Provide the [x, y] coordinate of the cell's center where the given text is located.  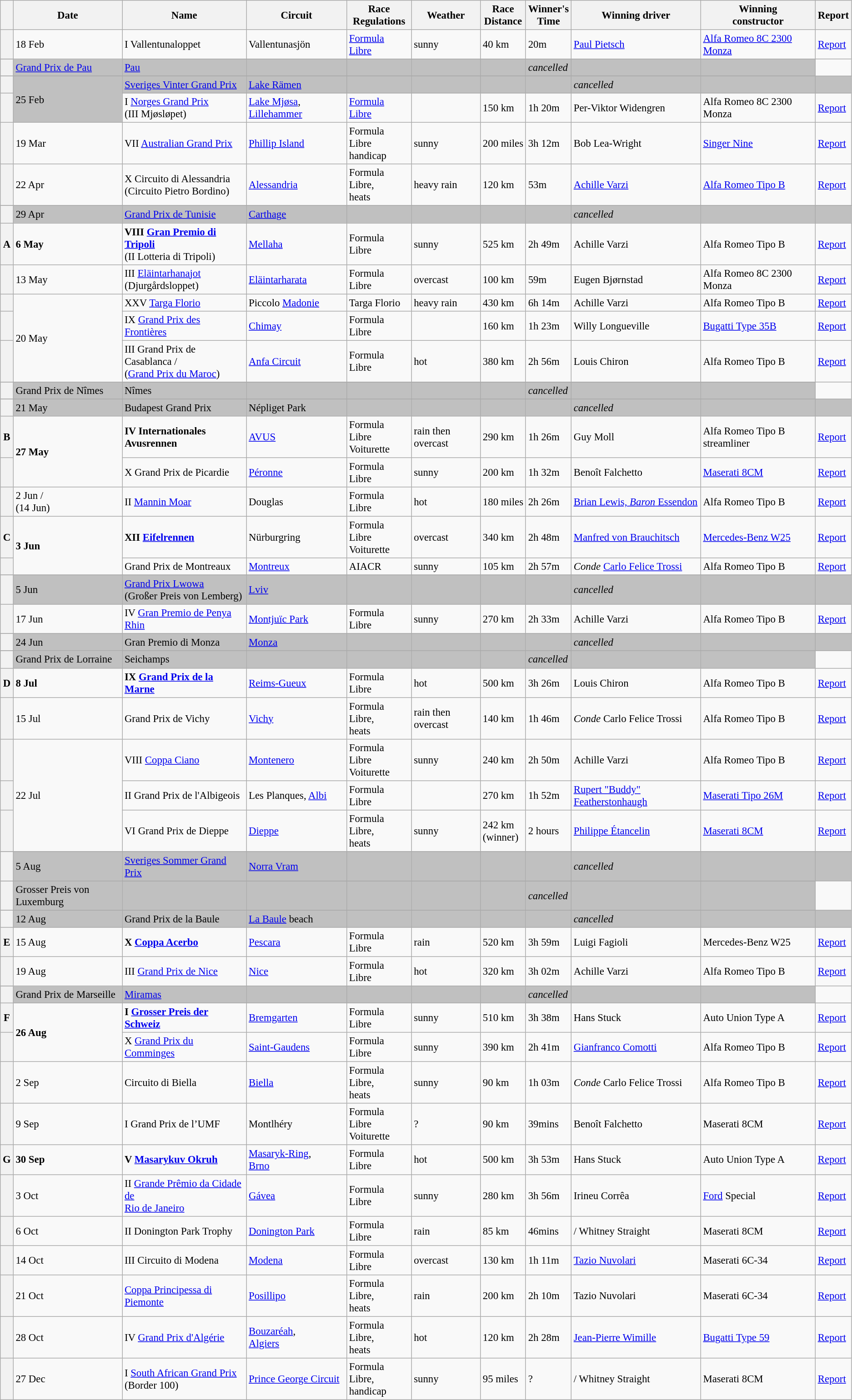
3h 26m [548, 683]
Circuit [296, 15]
RaceRegulations [379, 15]
40 km [503, 45]
3h 38m [548, 1018]
Reims-Gueux [296, 683]
3h 53m [548, 1160]
Biella [296, 1083]
85 km [503, 1231]
19 Aug [68, 972]
C [7, 538]
24 Jun [68, 643]
Eugen Bjørnstad [636, 279]
Pau [185, 68]
Grand Prix Lwowa(Großer Preis von Lemberg) [185, 590]
Bugatti Type 59 [758, 1337]
21 Oct [68, 1295]
Singer Nine [758, 144]
18 Feb [68, 45]
Anfa Circuit [296, 361]
2h 41m [548, 1047]
Maserati Tipo 26M [758, 795]
105 km [503, 567]
Ford Special [758, 1196]
26 Aug [68, 1032]
Eläintarharata [296, 279]
Winning driver [636, 15]
200 miles [503, 144]
Formula Libre,handicap [379, 1379]
Dieppe [296, 831]
Alessandria [296, 185]
Norra Vram [296, 866]
D [7, 683]
280 km [503, 1196]
Philippe Étancelin [636, 831]
430 km [503, 303]
9 Sep [68, 1124]
IV Internationales Avusrennen [185, 437]
Coppa Principessa di Piemonte [185, 1295]
III Circuito di Modena [185, 1260]
5 Aug [68, 866]
II Grand Prix de l'Albigeois [185, 795]
6 Oct [68, 1231]
F [7, 1018]
Bremgarten [296, 1018]
2h 57m [548, 567]
320 km [503, 972]
Donington Park [296, 1231]
1h 52m [548, 795]
II Mannin Moar [185, 502]
Sveriges Sommer Grand Prix [185, 866]
A [7, 244]
I South African Grand Prix(Border 100) [185, 1379]
Alfa Romeo Tipo B streamliner [758, 437]
30 Sep [68, 1160]
1h 32m [548, 473]
2 hours [548, 831]
5 Jun [68, 590]
100 km [503, 279]
17 Jun [68, 619]
E [7, 942]
15 Aug [68, 942]
VII Australian Grand Prix [185, 144]
Douglas [296, 502]
2 Jun /(14 Jun) [68, 502]
8 Jul [68, 683]
Per-Viktor Widengren [636, 108]
6h 14m [548, 303]
Vichy [296, 718]
Montreux [296, 567]
II Donington Park Trophy [185, 1231]
IX Grand Prix de la Marne [185, 683]
1h 46m [548, 718]
2h 48m [548, 538]
Budapest Grand Prix [185, 408]
53m [548, 185]
19 Mar [68, 144]
3h 02m [548, 972]
Montlhéry [296, 1124]
Grand Prix de Montreaux [185, 567]
15 Jul [68, 718]
Brian Lewis, Baron Essendon [636, 502]
I Grosser Preis der Schweiz [185, 1018]
Lake Mjøsa, Lillehammer [296, 108]
X Grand Prix du Comminges [185, 1047]
14 Oct [68, 1260]
21 May [68, 408]
12 Aug [68, 919]
Mellaha [296, 244]
1h 20m [548, 108]
2h 10m [548, 1295]
510 km [503, 1018]
Date [68, 15]
Jean-Pierre Wimille [636, 1337]
2h 33m [548, 619]
Monza [296, 643]
X Coppa Acerbo [185, 942]
380 km [503, 361]
III Grand Prix de Nice [185, 972]
Posillipo [296, 1295]
III Eläintarhanajot(Djurgårdsloppet) [185, 279]
20m [548, 45]
V Masarykuv Okruh [185, 1160]
Gávea [296, 1196]
Masaryk-Ring,Brno [296, 1160]
Seichamps [185, 660]
1h 23m [548, 325]
I Norges Grand Prix (III Mjøsløpet) [185, 108]
Péronne [296, 473]
2 Sep [68, 1083]
X Grand Prix de Picardie [185, 473]
XXV Targa Florio [185, 303]
Formula Librehandicap [379, 144]
VIII Coppa Ciano [185, 760]
340 km [503, 538]
3h 12m [548, 144]
20 May [68, 338]
Montenero [296, 760]
22 Apr [68, 185]
27 Dec [68, 1379]
Winningconstructor [758, 15]
RaceDistance [503, 15]
Gran Premio di Monza [185, 643]
160 km [503, 325]
13 May [68, 279]
Grosser Preis von Luxemburg [68, 896]
II Grande Prêmio da Cidade de Rio de Janeiro [185, 1196]
XII Eifelrennen [185, 538]
6 May [68, 244]
Piccolo Madonie [296, 303]
2h 56m [548, 361]
VI Grand Prix de Dieppe [185, 831]
I Vallentunaloppet [185, 45]
46mins [548, 1231]
AVUS [296, 437]
28 Oct [68, 1337]
B [7, 437]
IV Grand Prix d'Algérie [185, 1337]
Grand Prix de Vichy [185, 718]
AIACR [379, 567]
3h 59m [548, 942]
95 miles [503, 1379]
2h 50m [548, 760]
Bouzaréah,Algiers [296, 1337]
La Baule beach [296, 919]
I Grand Prix de l’UMF [185, 1124]
Gianfranco Comotti [636, 1047]
1h 11m [548, 1260]
Miramas [185, 995]
Bugatti Type 35B [758, 325]
Manfred von Brauchitsch [636, 538]
Rupert "Buddy" Featherstonhaugh [636, 795]
240 km [503, 760]
1h 03m [548, 1083]
Nürburgring [296, 538]
Targa Florio [379, 303]
520 km [503, 942]
390 km [503, 1047]
2h 26m [548, 502]
Grand Prix de Nîmes [68, 391]
2h 28m [548, 1337]
180 miles [503, 502]
IX Grand Prix des Frontières [185, 325]
Guy Moll [636, 437]
Prince George Circuit [296, 1379]
Pescara [296, 942]
3h 56m [548, 1196]
Paul Pietsch [636, 45]
Grand Prix de la Baule [185, 919]
III Grand Prix de Casablanca / (Grand Prix du Maroc) [185, 361]
3 Jun [68, 546]
29 Apr [68, 214]
39mins [548, 1124]
525 km [503, 244]
Grand Prix de Marseille [68, 995]
Vallentunasjön [296, 45]
1h 26m [548, 437]
VIII Gran Premio di Tripoli (II Lotteria di Tripoli) [185, 244]
27 May [68, 452]
Les Planques, Albi [296, 795]
Nîmes [185, 391]
Circuito di Biella [185, 1083]
140 km [503, 718]
Bob Lea-Wright [636, 144]
Weather [446, 15]
130 km [503, 1260]
Chimay [296, 325]
Irineu Corrêa [636, 1196]
Saint-Gaudens [296, 1047]
Willy Longueville [636, 325]
G [7, 1160]
Phillip Island [296, 144]
59m [548, 279]
IV Gran Premio de Penya Rhin [185, 619]
X Circuito di Alessandria(Circuito Pietro Bordino) [185, 185]
Montjuïc Park [296, 619]
242 km(winner) [503, 831]
Lake Rämen [296, 85]
Grand Prix de Pau [68, 68]
Winner'sTime [548, 15]
Lviv [296, 590]
3 Oct [68, 1196]
Nice [296, 972]
25 Feb [68, 100]
Carthage [296, 214]
2h 49m [548, 244]
22 Jul [68, 795]
150 km [503, 108]
290 km [503, 437]
Sveriges Vinter Grand Prix [185, 85]
Modena [296, 1260]
Luigi Fagioli [636, 942]
Grand Prix de Tunisie [185, 214]
Grand Prix de Lorraine [68, 660]
Népliget Park [296, 408]
Name [185, 15]
